Return (X, Y) of the center of cell containing provided text 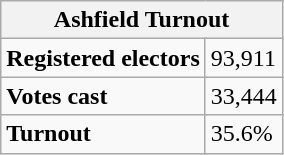
33,444 (244, 96)
Turnout (104, 134)
93,911 (244, 58)
35.6% (244, 134)
Ashfield Turnout (142, 20)
Registered electors (104, 58)
Votes cast (104, 96)
